Return (X, Y) of the center of cell containing provided text 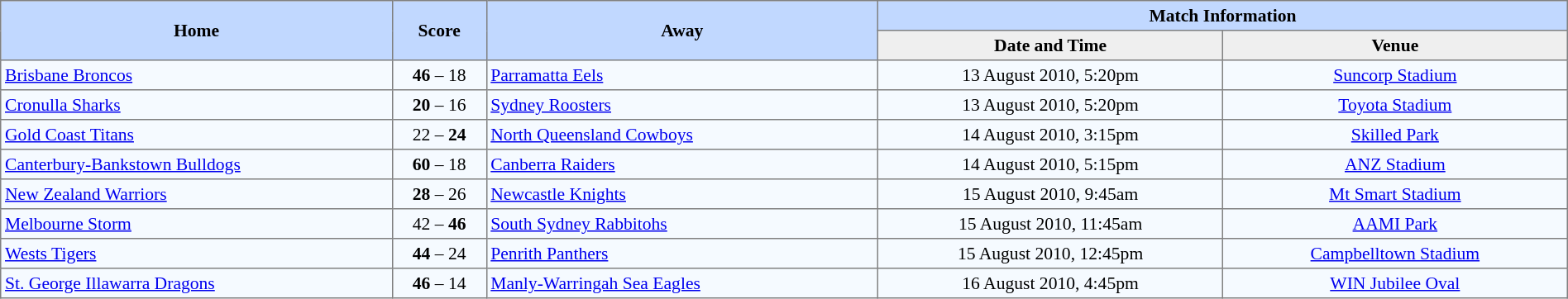
Gold Coast Titans (197, 135)
16 August 2010, 4:45pm (1050, 283)
44 – 24 (439, 254)
Canberra Raiders (682, 164)
North Queensland Cowboys (682, 135)
Brisbane Broncos (197, 75)
15 August 2010, 12:45pm (1050, 254)
Away (682, 31)
Manly-Warringah Sea Eagles (682, 283)
Sydney Roosters (682, 105)
60 – 18 (439, 164)
14 August 2010, 3:15pm (1050, 135)
Home (197, 31)
Newcastle Knights (682, 194)
Suncorp Stadium (1394, 75)
Venue (1394, 45)
Mt Smart Stadium (1394, 194)
Campbelltown Stadium (1394, 254)
15 August 2010, 9:45am (1050, 194)
28 – 26 (439, 194)
Skilled Park (1394, 135)
42 – 46 (439, 224)
New Zealand Warriors (197, 194)
20 – 16 (439, 105)
South Sydney Rabbitohs (682, 224)
AAMI Park (1394, 224)
Wests Tigers (197, 254)
Toyota Stadium (1394, 105)
Parramatta Eels (682, 75)
Canterbury-Bankstown Bulldogs (197, 164)
46 – 18 (439, 75)
Date and Time (1050, 45)
Score (439, 31)
ANZ Stadium (1394, 164)
22 – 24 (439, 135)
46 – 14 (439, 283)
Penrith Panthers (682, 254)
Match Information (1223, 16)
Melbourne Storm (197, 224)
WIN Jubilee Oval (1394, 283)
15 August 2010, 11:45am (1050, 224)
14 August 2010, 5:15pm (1050, 164)
St. George Illawarra Dragons (197, 283)
Cronulla Sharks (197, 105)
